Search for the cell housing the specified text and yield its (x, y) center coordinate. 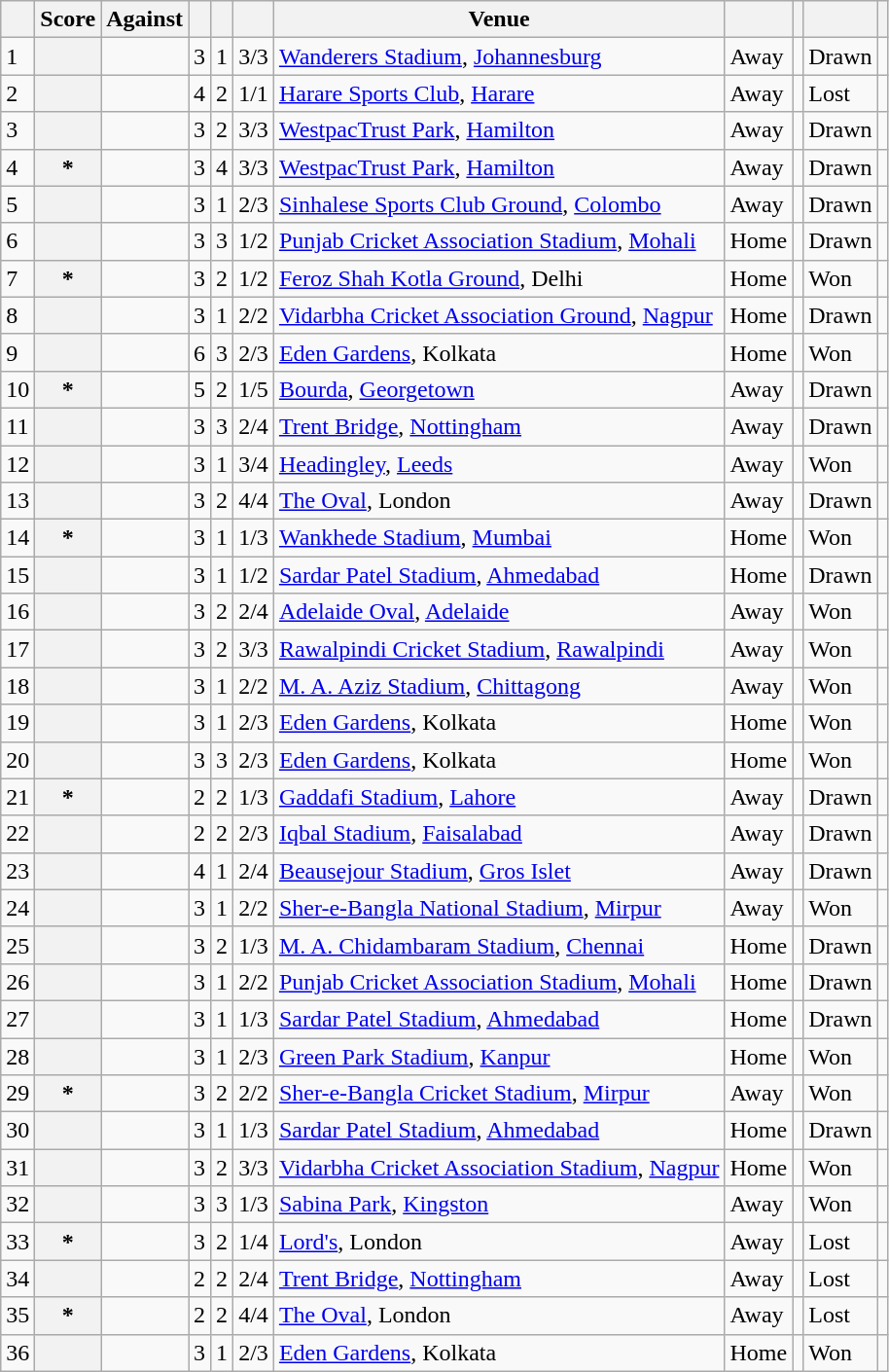
Score (68, 19)
7 (18, 278)
9 (18, 352)
Green Park Stadium, Kanpur (499, 1056)
16 (18, 612)
Headingley, Leeds (499, 464)
Vidarbha Cricket Association Ground, Nagpur (499, 315)
8 (18, 315)
12 (18, 464)
Wankhede Stadium, Mumbai (499, 538)
11 (18, 426)
Adelaide Oval, Adelaide (499, 612)
30 (18, 1131)
Sinhalese Sports Club Ground, Colombo (499, 204)
31 (18, 1168)
23 (18, 871)
17 (18, 649)
36 (18, 1353)
Venue (499, 19)
19 (18, 723)
Rawalpindi Cricket Stadium, Rawalpindi (499, 649)
Sabina Park, Kingston (499, 1205)
32 (18, 1205)
22 (18, 834)
Iqbal Stadium, Faisalabad (499, 834)
29 (18, 1094)
15 (18, 575)
Harare Sports Club, Harare (499, 93)
35 (18, 1316)
21 (18, 797)
27 (18, 1019)
33 (18, 1242)
Wanderers Stadium, Johannesburg (499, 56)
Vidarbha Cricket Association Stadium, Nagpur (499, 1168)
M. A. Aziz Stadium, Chittagong (499, 686)
Sher-e-Bangla National Stadium, Mirpur (499, 908)
1/5 (254, 389)
3/4 (254, 464)
20 (18, 760)
M. A. Chidambaram Stadium, Chennai (499, 945)
34 (18, 1279)
Bourda, Georgetown (499, 389)
Beausejour Stadium, Gros Islet (499, 871)
Lord's, London (499, 1242)
25 (18, 945)
10 (18, 389)
18 (18, 686)
13 (18, 501)
24 (18, 908)
Sher-e-Bangla Cricket Stadium, Mirpur (499, 1094)
14 (18, 538)
1/1 (254, 93)
Against (145, 19)
28 (18, 1056)
1/4 (254, 1242)
26 (18, 982)
Feroz Shah Kotla Ground, Delhi (499, 278)
Gaddafi Stadium, Lahore (499, 797)
